Capture the cell that displays the provided text and extract its (X, Y) central coordinate. 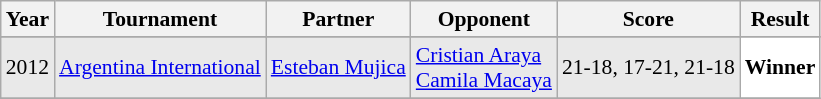
Year (28, 19)
Argentina International (160, 68)
2012 (28, 68)
Score (648, 19)
Opponent (484, 19)
Cristian Araya Camila Macaya (484, 68)
21-18, 17-21, 21-18 (648, 68)
Partner (338, 19)
Winner (780, 68)
Tournament (160, 19)
Esteban Mujica (338, 68)
Result (780, 19)
